Locate the cell with the specified text and output its [X, Y] center coordinate. 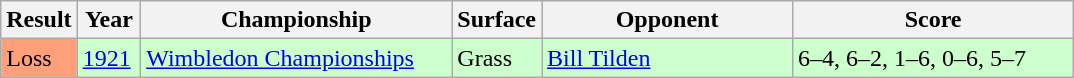
1921 [109, 58]
Score [934, 20]
Year [109, 20]
Wimbledon Championships [296, 58]
Loss [39, 58]
6–4, 6–2, 1–6, 0–6, 5–7 [934, 58]
Championship [296, 20]
Surface [497, 20]
Opponent [668, 20]
Grass [497, 58]
Result [39, 20]
Bill Tilden [668, 58]
